From the cell containing the given text, extract its center point as (X, Y) coordinate. 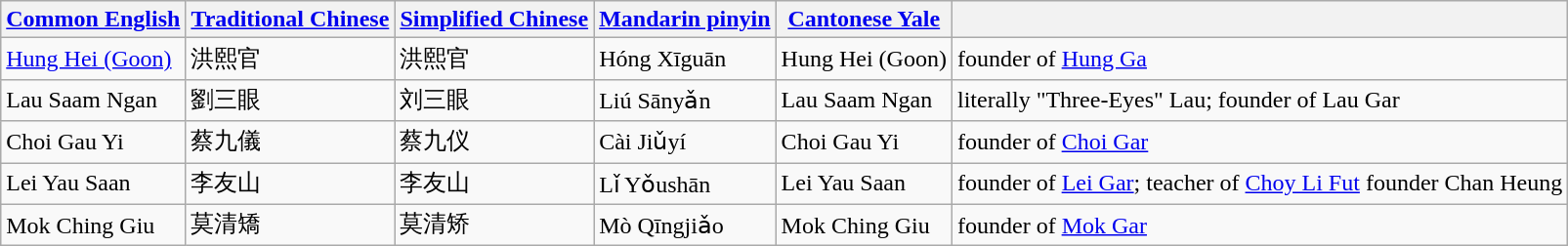
Traditional Chinese (290, 20)
刘三眼 (494, 100)
Hóng Xīguān (685, 59)
Common English (94, 20)
founder of Mok Gar (1259, 225)
蔡九儀 (290, 143)
founder of Choi Gar (1259, 143)
Mandarin pinyin (685, 20)
founder of Lei Gar; teacher of Choy Li Fut founder Chan Heung (1259, 184)
Cài Jiǔyí (685, 143)
Cantonese Yale (864, 20)
founder of Hung Ga (1259, 59)
劉三眼 (290, 100)
literally "Three-Eyes" Lau; founder of Lau Gar (1259, 100)
蔡九仪 (494, 143)
Liú Sānyǎn (685, 100)
Lǐ Yǒushān (685, 184)
Simplified Chinese (494, 20)
莫清矯 (290, 225)
莫清矫 (494, 225)
Mò Qīngjiǎo (685, 225)
